Provide the [X, Y] coordinate of the cell's center where the given text is located.  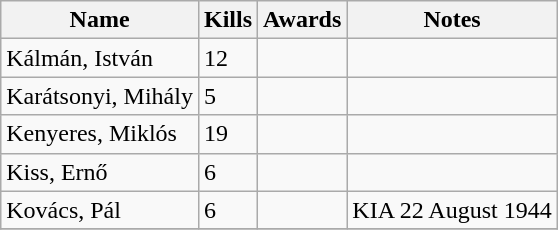
19 [228, 134]
12 [228, 58]
Kovács, Pál [100, 210]
Kiss, Ernő [100, 172]
Notes [452, 20]
Kenyeres, Miklós [100, 134]
5 [228, 96]
Karátsonyi, Mihály [100, 96]
Kálmán, István [100, 58]
Name [100, 20]
Awards [302, 20]
KIA 22 August 1944 [452, 210]
Kills [228, 20]
